Scan for the cell matching the given text and deliver its [x, y] coordinate at center. 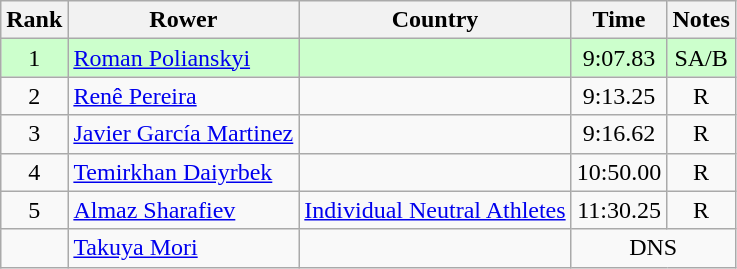
Almaz Sharafiev [184, 210]
11:30.25 [619, 210]
Rower [184, 20]
Javier García Martinez [184, 134]
9:07.83 [619, 58]
Time [619, 20]
2 [34, 96]
4 [34, 172]
Temirkhan Daiyrbek [184, 172]
DNS [653, 248]
9:13.25 [619, 96]
3 [34, 134]
Takuya Mori [184, 248]
10:50.00 [619, 172]
Renê Pereira [184, 96]
Roman Polianskyi [184, 58]
Notes [701, 20]
Individual Neutral Athletes [435, 210]
9:16.62 [619, 134]
Country [435, 20]
Rank [34, 20]
5 [34, 210]
SA/B [701, 58]
1 [34, 58]
